For the text-containing cell, return its midpoint in [X, Y] coordinate format. 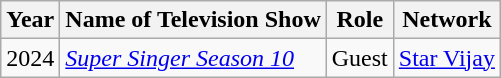
Year [30, 20]
Network [446, 20]
Guest [360, 58]
Star Vijay [446, 58]
Role [360, 20]
Name of Television Show [193, 20]
2024 [30, 58]
Super Singer Season 10 [193, 58]
